Return [X, Y] of the center of cell containing provided text 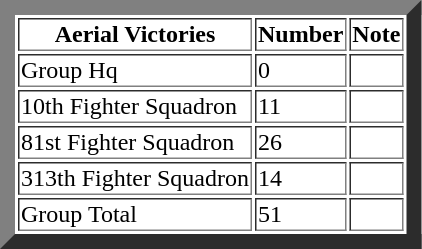
0 [300, 70]
Group Hq [135, 70]
Number [300, 34]
Group Total [135, 214]
14 [300, 178]
Aerial Victories [135, 34]
26 [300, 142]
81st Fighter Squadron [135, 142]
11 [300, 106]
10th Fighter Squadron [135, 106]
313th Fighter Squadron [135, 178]
Note [376, 34]
51 [300, 214]
